Capture the cell that displays the provided text and extract its (x, y) central coordinate. 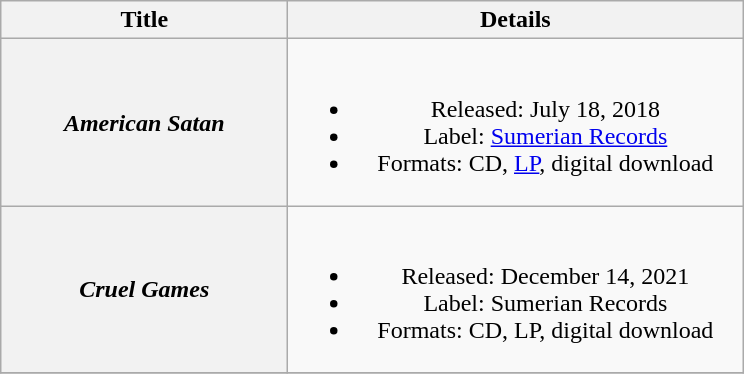
Released: December 14, 2021Label: Sumerian RecordsFormats: CD, LP, digital download (516, 290)
Title (144, 20)
American Satan (144, 122)
Released: July 18, 2018Label: Sumerian RecordsFormats: CD, LP, digital download (516, 122)
Details (516, 20)
Cruel Games (144, 290)
